Return the (X, Y) coordinate for the center point of the cell that contains the specified text.  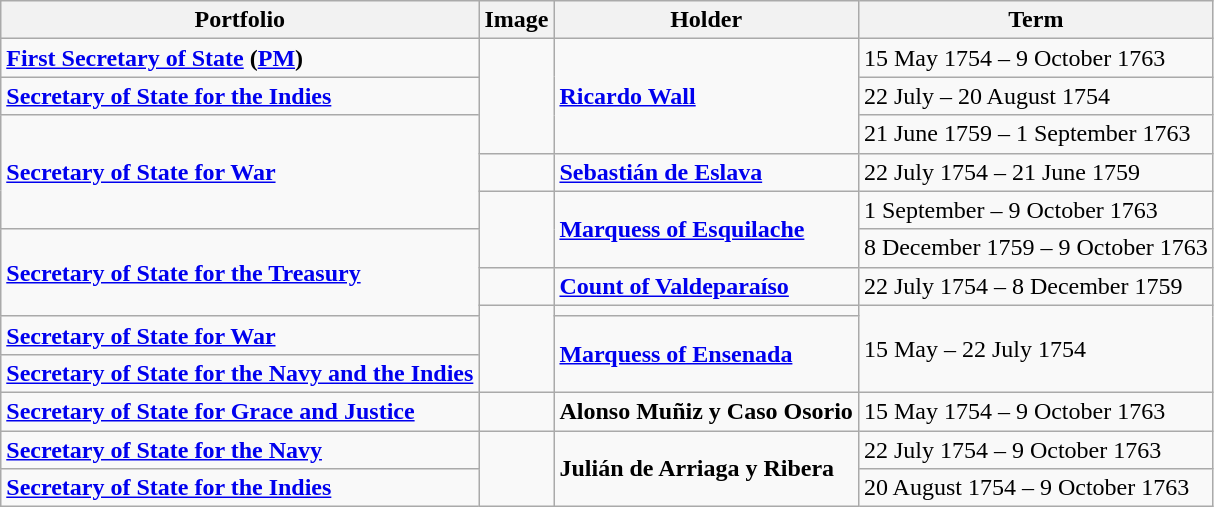
20 August 1754 – 9 October 1763 (1036, 488)
Secretary of State for the Navy (240, 449)
Count of Valdeparaíso (706, 286)
15 May – 22 July 1754 (1036, 348)
Sebastián de Eslava (706, 172)
22 July 1754 – 21 June 1759 (1036, 172)
Marquess of Esquilache (706, 229)
Ricardo Wall (706, 96)
Portfolio (240, 20)
Image (516, 20)
22 July 1754 – 9 October 1763 (1036, 449)
Marquess of Ensenada (706, 354)
Secretary of State for the Treasury (240, 272)
Julián de Arriaga y Ribera (706, 468)
8 December 1759 – 9 October 1763 (1036, 248)
1 September – 9 October 1763 (1036, 210)
Term (1036, 20)
Secretary of State for the Navy and the Indies (240, 373)
Secretary of State for Grace and Justice (240, 411)
Alonso Muñiz y Caso Osorio (706, 411)
22 July 1754 – 8 December 1759 (1036, 286)
21 June 1759 – 1 September 1763 (1036, 134)
First Secretary of State (PM) (240, 58)
Holder (706, 20)
22 July – 20 August 1754 (1036, 96)
